From the cell containing the given text, extract its center point as [X, Y] coordinate. 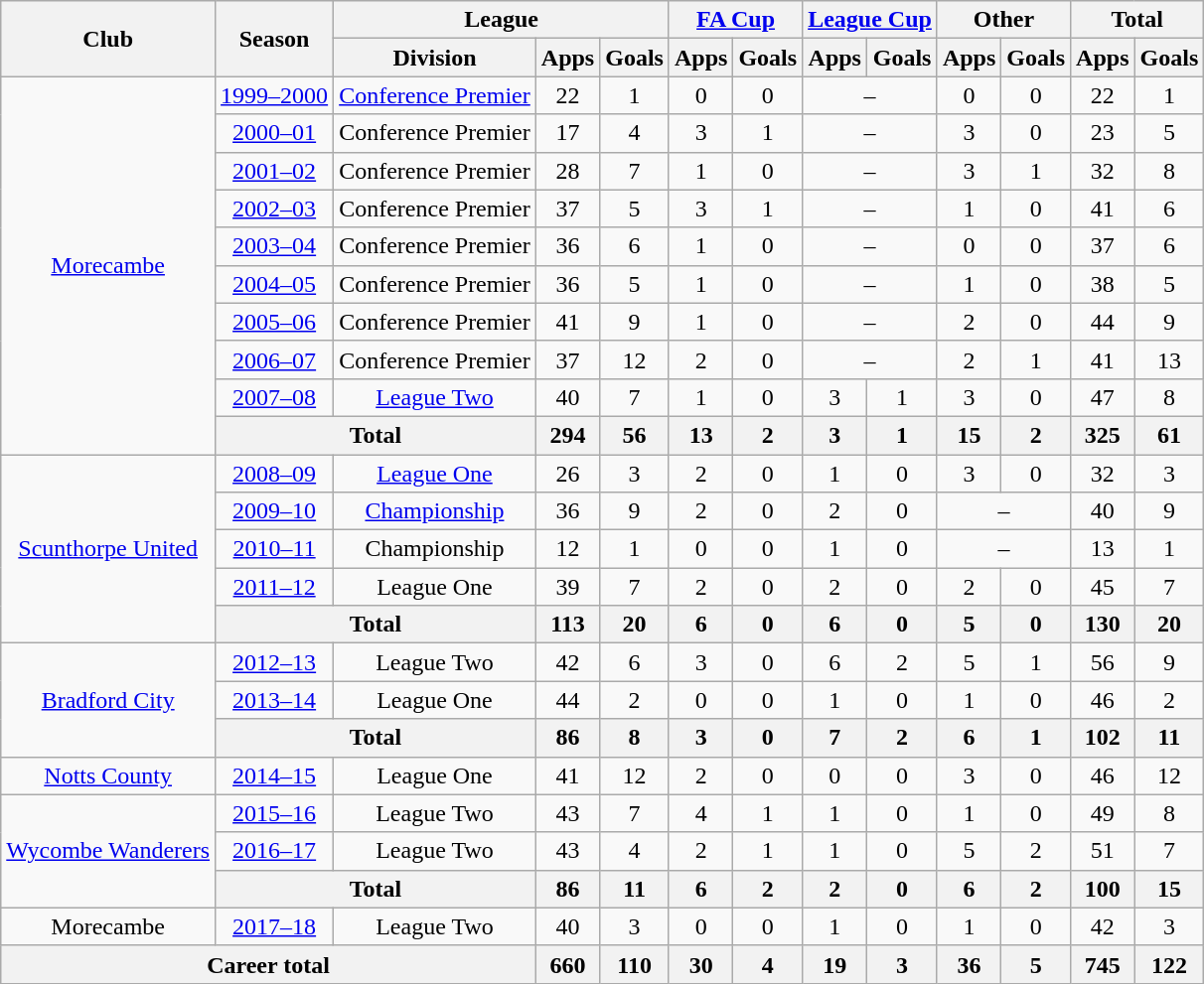
47 [1103, 397]
1999–2000 [274, 95]
325 [1103, 435]
102 [1103, 738]
294 [567, 435]
Season [274, 39]
2004–05 [274, 284]
2002–03 [274, 209]
122 [1169, 964]
28 [567, 171]
113 [567, 625]
2003–04 [274, 246]
2013–14 [274, 700]
38 [1103, 284]
26 [567, 474]
2001–02 [274, 171]
2007–08 [274, 397]
Notts County [108, 775]
Scunthorpe United [108, 549]
2000–01 [274, 133]
745 [1103, 964]
FA Cup [735, 20]
51 [1103, 851]
Bradford City [108, 700]
660 [567, 964]
110 [635, 964]
League Cup [870, 20]
2011–12 [274, 587]
2008–09 [274, 474]
2012–13 [274, 662]
49 [1103, 813]
Other [1003, 20]
17 [567, 133]
100 [1103, 889]
2015–16 [274, 813]
45 [1103, 587]
2017–18 [274, 926]
39 [567, 587]
2016–17 [274, 851]
2010–11 [274, 549]
2006–07 [274, 359]
Career total [268, 964]
Wycombe Wanderers [108, 851]
Club [108, 39]
23 [1103, 133]
30 [700, 964]
19 [834, 964]
2009–10 [274, 511]
2005–06 [274, 322]
130 [1103, 625]
League [502, 20]
2014–15 [274, 775]
61 [1169, 435]
Division [435, 58]
